Return [x, y] of the center of cell containing provided text 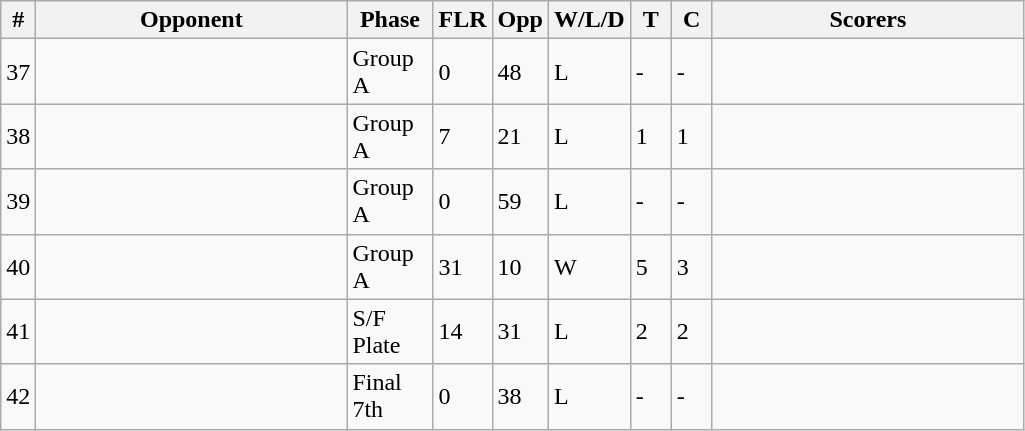
Phase [390, 20]
10 [520, 266]
W/L/D [589, 20]
39 [18, 202]
59 [520, 202]
Scorers [868, 20]
C [692, 20]
S/F Plate [390, 332]
Opp [520, 20]
41 [18, 332]
40 [18, 266]
37 [18, 72]
5 [650, 266]
T [650, 20]
42 [18, 396]
14 [462, 332]
7 [462, 136]
# [18, 20]
Final 7th [390, 396]
FLR [462, 20]
3 [692, 266]
21 [520, 136]
48 [520, 72]
Opponent [192, 20]
W [589, 266]
